Find where the given text appears and provide that cell's center as [X, Y] coordinate. 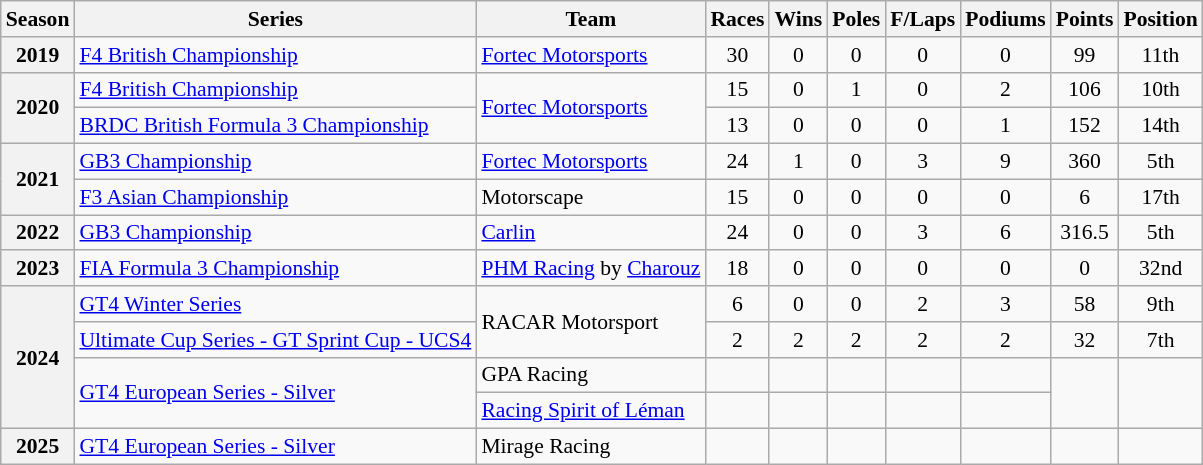
106 [1085, 90]
17th [1160, 197]
14th [1160, 126]
7th [1160, 340]
Wins [798, 19]
2024 [38, 357]
30 [737, 55]
Ultimate Cup Series - GT Sprint Cup - UCS4 [275, 340]
Poles [856, 19]
2020 [38, 108]
13 [737, 126]
152 [1085, 126]
11th [1160, 55]
9 [1006, 162]
F3 Asian Championship [275, 197]
Motorscape [590, 197]
BRDC British Formula 3 Championship [275, 126]
Points [1085, 19]
18 [737, 269]
RACAR Motorsport [590, 322]
F/Laps [922, 19]
Series [275, 19]
2025 [38, 447]
2023 [38, 269]
99 [1085, 55]
2021 [38, 180]
Team [590, 19]
Podiums [1006, 19]
Season [38, 19]
9th [1160, 304]
32 [1085, 340]
Carlin [590, 233]
32nd [1160, 269]
Mirage Racing [590, 447]
58 [1085, 304]
Racing Spirit of Léman [590, 411]
2022 [38, 233]
GT4 Winter Series [275, 304]
PHM Racing by Charouz [590, 269]
10th [1160, 90]
2019 [38, 55]
GPA Racing [590, 375]
Position [1160, 19]
360 [1085, 162]
316.5 [1085, 233]
Races [737, 19]
FIA Formula 3 Championship [275, 269]
